Determine the (x, y) coordinate at the center of the cell enclosing the given text.  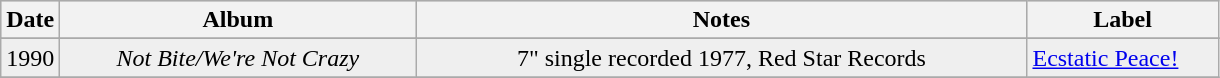
Album (238, 20)
Date (30, 20)
Label (1122, 20)
1990 (30, 58)
Notes (722, 20)
Not Bite/We're Not Crazy (238, 58)
7" single recorded 1977, Red Star Records (722, 58)
Ecstatic Peace! (1122, 58)
